Return [x, y] of the center of cell containing provided text 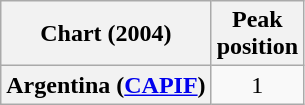
Chart (2004) [106, 34]
Peakposition [257, 34]
Argentina (CAPIF) [106, 85]
1 [257, 85]
